Output the (x, y) coordinate of the center of the cell containing the given text.  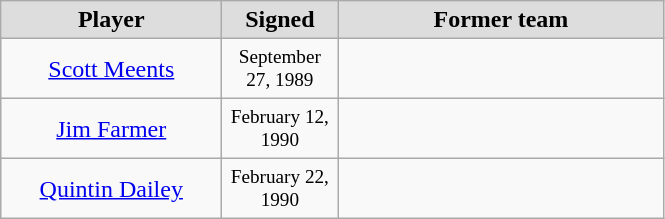
Jim Farmer (112, 129)
September 27, 1989 (280, 69)
Signed (280, 20)
Scott Meents (112, 69)
Former team (501, 20)
February 12, 1990 (280, 129)
Player (112, 20)
Quintin Dailey (112, 189)
February 22, 1990 (280, 189)
